Pinpoint the cell where the given text exists, returning its [X, Y] midpoint coordinate. 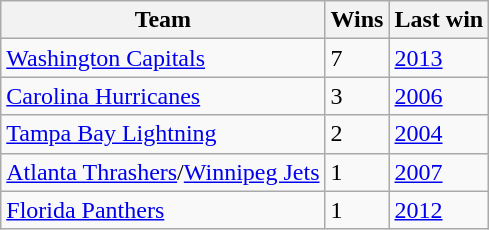
Florida Panthers [163, 210]
Last win [439, 20]
Atlanta Thrashers/Winnipeg Jets [163, 172]
2004 [439, 134]
Carolina Hurricanes [163, 96]
3 [357, 96]
2 [357, 134]
Wins [357, 20]
2006 [439, 96]
Team [163, 20]
7 [357, 58]
2012 [439, 210]
2013 [439, 58]
Washington Capitals [163, 58]
2007 [439, 172]
Tampa Bay Lightning [163, 134]
